Identify which cell holds the provided text, then report its [X, Y] central coordinate. 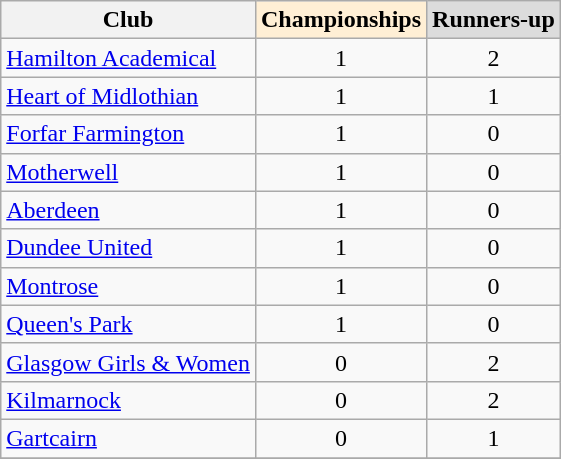
Queen's Park [128, 324]
Glasgow Girls & Women [128, 362]
Forfar Farmington [128, 134]
Motherwell [128, 172]
Heart of Midlothian [128, 96]
Championships [340, 20]
Hamilton Academical [128, 58]
Dundee United [128, 248]
Gartcairn [128, 438]
Kilmarnock [128, 400]
Montrose [128, 286]
Club [128, 20]
Aberdeen [128, 210]
Runners-up [494, 20]
